Capture the cell that displays the provided text and extract its (X, Y) central coordinate. 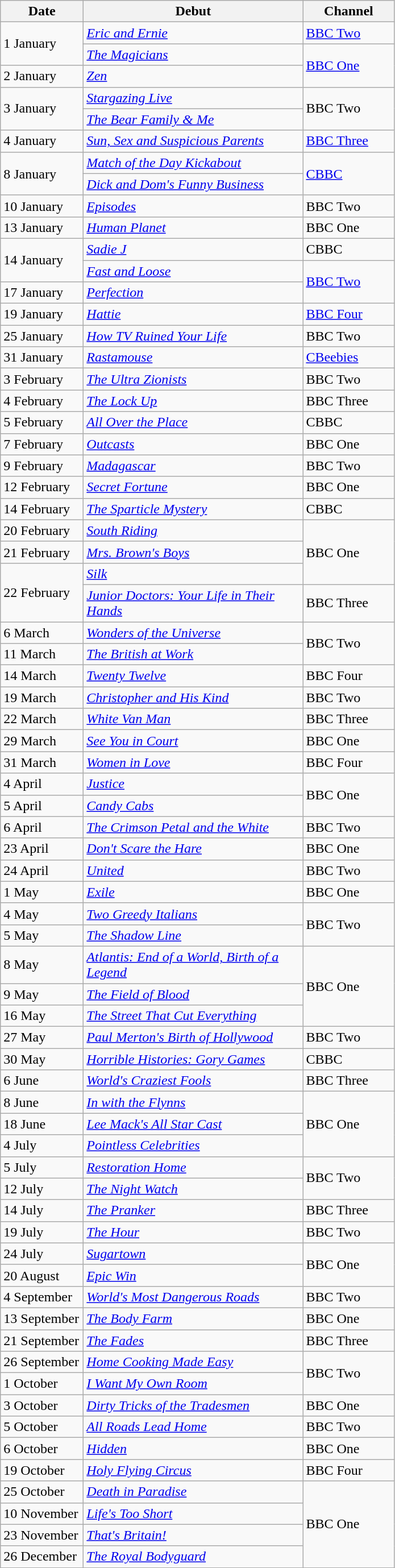
All Roads Lead Home (193, 1427)
14 March (42, 676)
The Royal Bodyguard (193, 1557)
2 January (42, 76)
Rastamouse (193, 358)
6 April (42, 827)
The Hour (193, 1232)
Paul Merton's Birth of Hollywood (193, 1038)
Dirty Tricks of the Tradesmen (193, 1405)
Hidden (193, 1449)
31 January (42, 358)
Epic Win (193, 1275)
The Fades (193, 1340)
Human Planet (193, 227)
Women in Love (193, 762)
The Field of Blood (193, 994)
4 January (42, 141)
All Over the Place (193, 422)
The Street That Cut Everything (193, 1016)
Sun, Sex and Suspicious Parents (193, 141)
11 March (42, 654)
20 August (42, 1275)
24 April (42, 870)
Episodes (193, 206)
9 May (42, 994)
Home Cooking Made Easy (193, 1362)
The Night Watch (193, 1189)
3 February (42, 379)
5 April (42, 806)
World's Craziest Fools (193, 1081)
14 January (42, 260)
8 June (42, 1102)
Junior Doctors: Your Life in Their Hands (193, 603)
23 November (42, 1535)
5 July (42, 1167)
Two Greedy Italians (193, 914)
CBeebies (349, 358)
24 July (42, 1254)
Date (42, 11)
4 May (42, 914)
12 July (42, 1189)
Pointless Celebrities (193, 1146)
Secret Fortune (193, 487)
19 July (42, 1232)
21 February (42, 552)
26 December (42, 1557)
29 March (42, 741)
25 October (42, 1492)
26 September (42, 1362)
21 September (42, 1340)
5 February (42, 422)
The Shadow Line (193, 935)
14 July (42, 1210)
Silk (193, 574)
Justice (193, 784)
Perfection (193, 293)
Restoration Home (193, 1167)
Eric and Ernie (193, 33)
19 October (42, 1470)
22 February (42, 592)
5 October (42, 1427)
South Riding (193, 530)
5 May (42, 935)
World's Most Dangerous Roads (193, 1297)
12 February (42, 487)
19 March (42, 698)
8 May (42, 964)
4 July (42, 1146)
18 June (42, 1124)
8 January (42, 173)
10 November (42, 1513)
Exile (193, 892)
9 February (42, 466)
That's Britain! (193, 1535)
White Van Man (193, 719)
In with the Flynns (193, 1102)
6 March (42, 633)
Candy Cabs (193, 806)
See You in Court (193, 741)
Debut (193, 11)
Mrs. Brown's Boys (193, 552)
Sugartown (193, 1254)
31 March (42, 762)
23 April (42, 849)
25 January (42, 336)
4 September (42, 1297)
Sadie J (193, 249)
The British at Work (193, 654)
Channel (349, 11)
The Pranker (193, 1210)
Christopher and His Kind (193, 698)
30 May (42, 1059)
Holy Flying Circus (193, 1470)
Stargazing Live (193, 98)
16 May (42, 1016)
Twenty Twelve (193, 676)
United (193, 870)
1 May (42, 892)
7 February (42, 444)
Outcasts (193, 444)
Horrible Histories: Gory Games (193, 1059)
Life's Too Short (193, 1513)
Zen (193, 76)
The Sparticle Mystery (193, 509)
3 October (42, 1405)
Dick and Dom's Funny Business (193, 184)
13 January (42, 227)
1 January (42, 44)
Wonders of the Universe (193, 633)
13 September (42, 1318)
The Magicians (193, 55)
I Want My Own Room (193, 1384)
The Crimson Petal and the White (193, 827)
Atlantis: End of a World, Birth of a Legend (193, 964)
22 March (42, 719)
The Bear Family & Me (193, 119)
27 May (42, 1038)
19 January (42, 314)
20 February (42, 530)
4 April (42, 784)
Match of the Day Kickabout (193, 163)
6 October (42, 1449)
Fast and Loose (193, 271)
4 February (42, 401)
Don't Scare the Hare (193, 849)
10 January (42, 206)
Madagascar (193, 466)
1 October (42, 1384)
17 January (42, 293)
6 June (42, 1081)
The Ultra Zionists (193, 379)
How TV Ruined Your Life (193, 336)
14 February (42, 509)
Death in Paradise (193, 1492)
Lee Mack's All Star Cast (193, 1124)
3 January (42, 109)
The Body Farm (193, 1318)
The Lock Up (193, 401)
Hattie (193, 314)
